For the text-containing cell, return its midpoint in [X, Y] coordinate format. 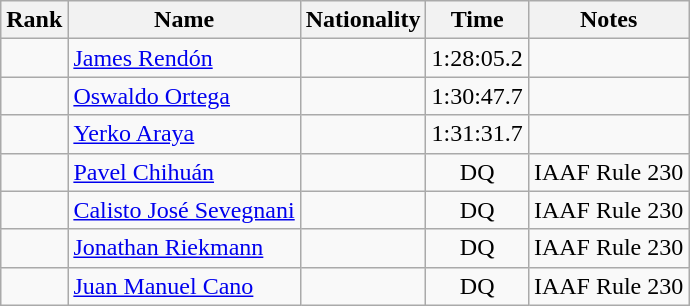
Calisto José Sevegnani [184, 210]
Pavel Chihuán [184, 172]
1:31:31.7 [477, 134]
James Rendón [184, 58]
Jonathan Riekmann [184, 248]
Time [477, 20]
Nationality [363, 20]
1:28:05.2 [477, 58]
Yerko Araya [184, 134]
1:30:47.7 [477, 96]
Juan Manuel Cano [184, 286]
Rank [34, 20]
Name [184, 20]
Oswaldo Ortega [184, 96]
Notes [608, 20]
